Find where the given text appears and provide that cell's center as (X, Y) coordinate. 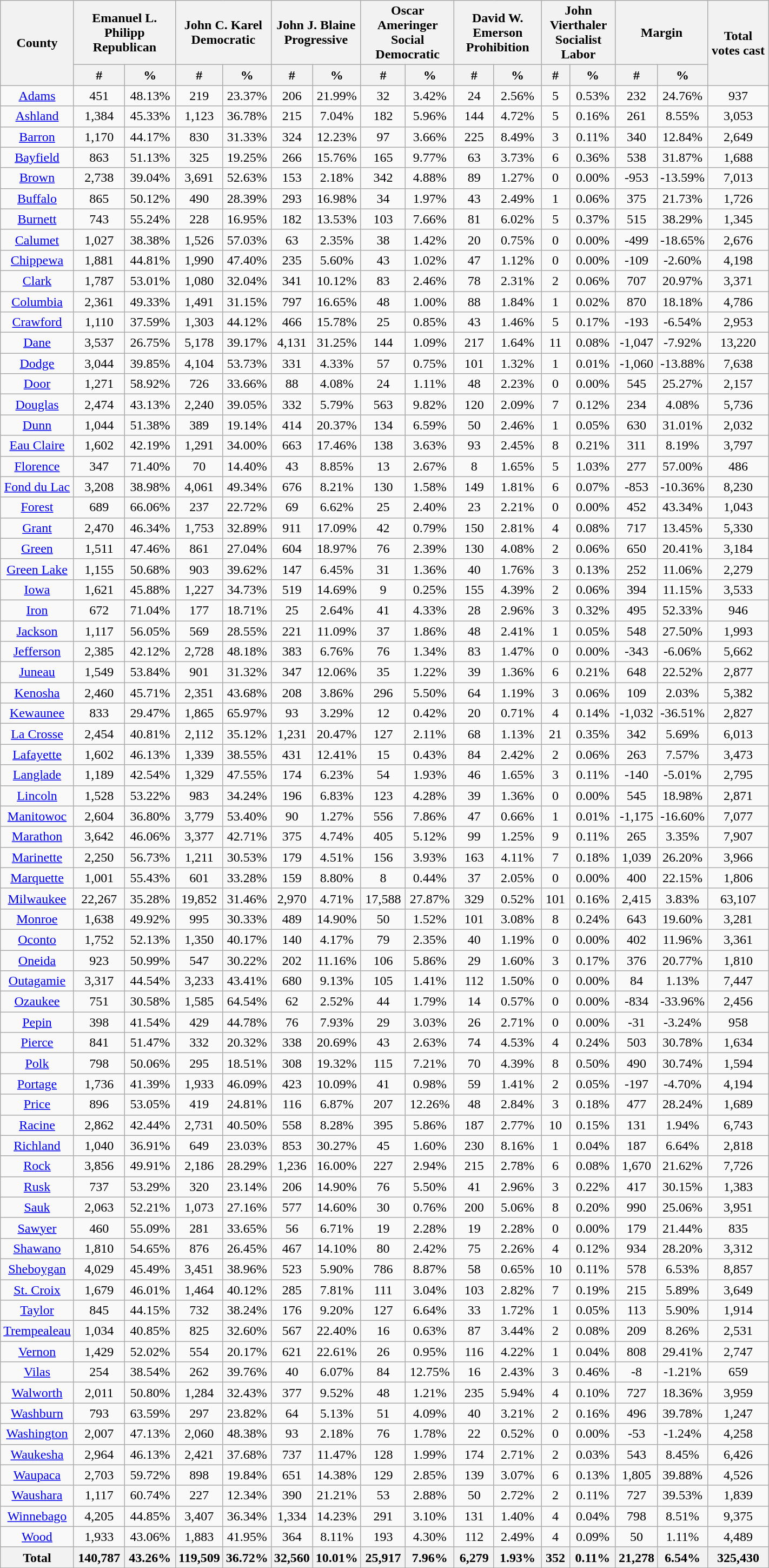
Marquette (37, 878)
2,604 (99, 816)
6.54% (682, 1557)
-16.60% (682, 816)
1,073 (199, 1207)
Trempealeau (37, 1331)
0.10% (593, 1393)
14.38% (336, 1475)
958 (739, 1022)
Eau Claire (37, 446)
155 (474, 590)
1,271 (99, 384)
8.51% (682, 1516)
0.57% (517, 1002)
12.26% (429, 1104)
32 (383, 96)
11.47% (336, 1454)
3,184 (739, 548)
Sheboygan (37, 1269)
0.35% (593, 734)
196 (292, 796)
68 (474, 734)
14.40% (247, 466)
7.57% (682, 755)
2,738 (99, 178)
1,549 (99, 672)
389 (199, 425)
8.55% (682, 116)
3.07% (517, 1475)
43.34% (682, 507)
John C. KarelDemocratic (223, 32)
0.95% (429, 1352)
13.53% (336, 219)
1.64% (517, 343)
Buffalo (37, 199)
46.09% (247, 1084)
11.15% (682, 590)
Green Lake (37, 569)
Marinette (37, 857)
1.99% (429, 1454)
123 (383, 796)
297 (199, 1413)
2,649 (739, 137)
232 (636, 96)
51.13% (150, 157)
30.78% (682, 1043)
28.55% (247, 631)
38.98% (150, 487)
5.60% (336, 260)
6.07% (336, 1372)
20.77% (682, 960)
7,077 (739, 816)
3.66% (429, 137)
Douglas (37, 405)
0.53% (593, 96)
0.37% (593, 219)
556 (383, 816)
3.29% (336, 713)
3,533 (739, 590)
0.15% (593, 1125)
2,250 (99, 857)
4,029 (99, 1269)
23.14% (247, 1187)
12.34% (247, 1496)
4.72% (517, 116)
47.40% (247, 260)
12.23% (336, 137)
2,421 (199, 1454)
39.76% (247, 1372)
18.98% (682, 796)
9,375 (739, 1516)
Vilas (37, 1372)
503 (636, 1043)
423 (292, 1084)
46.01% (150, 1290)
Washington (37, 1434)
870 (636, 301)
23.03% (247, 1146)
69 (292, 507)
Milwaukee (37, 898)
44.78% (247, 1022)
-8 (636, 1372)
325,430 (739, 1557)
6.45% (336, 569)
45.33% (150, 116)
726 (199, 384)
5.12% (429, 837)
6.76% (336, 652)
35 (383, 672)
3.03% (429, 1022)
-36.51% (682, 713)
128 (383, 1454)
4,786 (739, 301)
87 (474, 1331)
-193 (636, 322)
-140 (636, 775)
8,857 (739, 1269)
La Crosse (37, 734)
28.39% (247, 199)
50.12% (150, 199)
983 (199, 796)
31.25% (336, 343)
901 (199, 672)
30.22% (247, 960)
0.20% (593, 1207)
3,312 (739, 1248)
2.21% (517, 507)
44.85% (150, 1516)
2,970 (292, 898)
2,186 (199, 1166)
-853 (636, 487)
277 (636, 466)
22 (474, 1434)
2.63% (429, 1043)
548 (636, 631)
12 (383, 713)
-3.24% (682, 1022)
30.33% (247, 919)
18.71% (247, 610)
1,526 (199, 240)
57.00% (682, 466)
46.34% (150, 528)
28 (474, 610)
8.45% (682, 1454)
11.06% (682, 569)
0.14% (593, 713)
80 (383, 1248)
6,013 (739, 734)
52.13% (150, 940)
1,993 (739, 631)
33.66% (247, 384)
Washburn (37, 1413)
417 (636, 1187)
1.50% (517, 981)
31.87% (682, 157)
49.91% (150, 1166)
21.62% (682, 1166)
9.13% (336, 981)
17,588 (383, 898)
21.99% (336, 96)
659 (739, 1372)
1,787 (99, 281)
-18.65% (682, 240)
20.97% (682, 281)
58 (474, 1269)
995 (199, 919)
863 (99, 157)
2,385 (99, 652)
1.00% (429, 301)
42.71% (247, 837)
44.81% (150, 260)
563 (383, 405)
281 (199, 1228)
-6.06% (682, 652)
22.52% (682, 672)
37.68% (247, 1454)
2,953 (739, 322)
2,157 (739, 384)
341 (292, 281)
57.03% (247, 240)
3,451 (199, 1269)
451 (99, 96)
-31 (636, 1022)
35.28% (150, 898)
140,787 (99, 1557)
13,220 (739, 343)
Total votes cast (739, 43)
2,456 (739, 1002)
49.34% (247, 487)
75 (474, 1248)
3.73% (517, 157)
601 (199, 878)
Dunn (37, 425)
17.09% (336, 528)
43.13% (150, 405)
Adams (37, 96)
1.97% (429, 199)
519 (292, 590)
3,317 (99, 981)
3.35% (682, 837)
18.18% (682, 301)
431 (292, 755)
2,747 (739, 1352)
2.88% (429, 1496)
109 (636, 693)
4,194 (739, 1084)
786 (383, 1269)
24.81% (247, 1104)
7.21% (429, 1063)
15 (383, 755)
1,881 (99, 260)
-1.24% (682, 1434)
Grant (37, 528)
825 (199, 1331)
106 (383, 960)
44.12% (247, 322)
39.53% (682, 1496)
Waukesha (37, 1454)
20.37% (336, 425)
21.44% (682, 1228)
4.88% (429, 178)
1,027 (99, 240)
19.14% (247, 425)
39.17% (247, 343)
2,351 (199, 693)
7,013 (739, 178)
689 (99, 507)
6.59% (429, 425)
40.50% (247, 1125)
52.21% (150, 1207)
2.67% (429, 466)
14.60% (336, 1207)
71.40% (150, 466)
643 (636, 919)
26.75% (150, 343)
30.27% (336, 1146)
395 (383, 1125)
53.84% (150, 672)
0.98% (429, 1084)
1,189 (99, 775)
0.42% (429, 713)
1,291 (199, 446)
26.20% (682, 857)
Jefferson (37, 652)
16.00% (336, 1166)
2.94% (429, 1166)
Outagamie (37, 981)
30.58% (150, 1002)
115 (383, 1063)
261 (636, 116)
46.06% (150, 837)
8.85% (336, 466)
31.46% (247, 898)
1,429 (99, 1352)
159 (292, 878)
2.11% (429, 734)
0.03% (593, 1454)
23.82% (247, 1413)
4.17% (336, 940)
Clark (37, 281)
2.23% (517, 384)
1.86% (429, 631)
1.52% (429, 919)
466 (292, 322)
Iowa (37, 590)
398 (99, 1022)
Lafayette (37, 755)
865 (99, 199)
1,594 (739, 1063)
1.40% (517, 1516)
41.54% (150, 1022)
39.88% (682, 1475)
648 (636, 672)
Richland (37, 1146)
30.53% (247, 857)
45 (383, 1146)
1,043 (739, 507)
0.85% (429, 322)
Oconto (37, 940)
1,752 (99, 940)
59 (474, 1084)
0.66% (517, 816)
42.19% (150, 446)
23.37% (247, 96)
376 (636, 960)
2.40% (429, 507)
6,743 (739, 1125)
19.84% (247, 1475)
32.43% (247, 1393)
27.16% (247, 1207)
Monroe (37, 919)
2.85% (429, 1475)
56.05% (150, 631)
390 (292, 1496)
1,284 (199, 1393)
21.21% (336, 1496)
0.19% (593, 1290)
20.47% (336, 734)
-4.70% (682, 1084)
1.03% (593, 466)
7.96% (429, 1557)
-1,060 (636, 363)
7.86% (429, 816)
Dane (37, 343)
50.68% (150, 569)
293 (292, 199)
2,279 (739, 569)
325 (199, 157)
2,964 (99, 1454)
2,474 (99, 405)
4.11% (517, 857)
-53 (636, 1434)
163 (474, 857)
6.02% (517, 219)
1,170 (99, 137)
1.09% (429, 343)
1.47% (517, 652)
3,208 (99, 487)
41.95% (247, 1537)
5,736 (739, 405)
0.71% (517, 713)
3.93% (429, 857)
43.68% (247, 693)
6,279 (474, 1557)
147 (292, 569)
46 (474, 775)
2.39% (429, 548)
543 (636, 1454)
County (37, 43)
4.30% (429, 1537)
1,689 (739, 1104)
Pepin (37, 1022)
486 (739, 466)
2.31% (517, 281)
25.06% (682, 1207)
Sawyer (37, 1228)
4,526 (739, 1475)
1,123 (199, 116)
672 (99, 610)
1,865 (199, 713)
59.72% (150, 1475)
-5.01% (682, 775)
2,862 (99, 1125)
1,155 (99, 569)
47.13% (150, 1434)
2,011 (99, 1393)
4.51% (336, 857)
0.32% (593, 610)
29.41% (682, 1352)
8,230 (739, 487)
42.12% (150, 652)
4.71% (336, 898)
308 (292, 1063)
3,233 (199, 981)
8.19% (682, 446)
St. Croix (37, 1290)
38.55% (247, 755)
-1,175 (636, 816)
1,670 (636, 1166)
113 (636, 1311)
217 (474, 343)
111 (383, 1290)
19,852 (199, 898)
743 (99, 219)
71.04% (150, 610)
Walworth (37, 1393)
0.09% (593, 1537)
Crawford (37, 322)
3,473 (739, 755)
6.71% (336, 1228)
1,511 (99, 548)
2,454 (99, 734)
Portage (37, 1084)
8.80% (336, 878)
Taylor (37, 1311)
156 (383, 857)
0.02% (593, 301)
John J. BlaineProgressive (316, 32)
40.17% (247, 940)
27.04% (247, 548)
105 (383, 981)
2,731 (199, 1125)
5.06% (517, 1207)
129 (383, 1475)
7.66% (429, 219)
10.12% (336, 281)
-109 (636, 260)
1.22% (429, 672)
33.65% (247, 1228)
52.33% (682, 610)
Manitowoc (37, 816)
40.12% (247, 1290)
228 (199, 219)
1,247 (739, 1413)
-1.21% (682, 1372)
237 (199, 507)
209 (636, 1331)
Vernon (37, 1352)
1,736 (99, 1084)
40.85% (150, 1331)
47.46% (150, 548)
3.63% (429, 446)
54 (383, 775)
20.41% (682, 548)
1.76% (517, 569)
793 (99, 1413)
Iron (37, 610)
Chippewa (37, 260)
John VierthalerSocialist Labor (579, 32)
797 (292, 301)
52.02% (150, 1352)
311 (636, 446)
937 (739, 96)
383 (292, 652)
0.36% (593, 157)
55.09% (150, 1228)
45.71% (150, 693)
0.65% (517, 1269)
8.26% (682, 1331)
5,330 (739, 528)
3.86% (336, 693)
Racine (37, 1125)
1,080 (199, 281)
29.47% (150, 713)
-7.92% (682, 343)
3,951 (739, 1207)
3.21% (517, 1413)
165 (383, 157)
34.73% (247, 590)
1.78% (429, 1434)
Winnebago (37, 1516)
0.22% (593, 1187)
990 (636, 1207)
2,703 (99, 1475)
680 (292, 981)
3,281 (739, 919)
554 (199, 1352)
0.76% (429, 1207)
1,990 (199, 260)
45.88% (150, 590)
53.22% (150, 796)
1,753 (199, 528)
Kewaunee (37, 713)
489 (292, 919)
30.74% (682, 1063)
4,198 (739, 260)
340 (636, 137)
-2.60% (682, 260)
4,489 (739, 1537)
Margin (661, 32)
Dodge (37, 363)
2,877 (739, 672)
43.06% (150, 1537)
74 (474, 1043)
538 (636, 157)
2,460 (99, 693)
3,053 (739, 116)
578 (636, 1269)
876 (199, 1248)
1,039 (636, 857)
31.32% (247, 672)
1,044 (99, 425)
830 (199, 137)
44.15% (150, 1311)
Rock (37, 1166)
31.15% (247, 301)
31 (383, 569)
649 (199, 1146)
1,806 (739, 878)
1.21% (429, 1393)
707 (636, 281)
-197 (636, 1084)
13.45% (682, 528)
-13.88% (682, 363)
495 (636, 610)
177 (199, 610)
Door (37, 384)
2,676 (739, 240)
1,384 (99, 116)
1.12% (517, 260)
51.38% (150, 425)
1,883 (199, 1537)
6,426 (739, 1454)
53.01% (150, 281)
3,797 (739, 446)
20.17% (247, 1352)
4,205 (99, 1516)
8.49% (517, 137)
34.24% (247, 796)
1.72% (517, 1311)
48.38% (247, 1434)
Total (37, 1557)
15.76% (336, 157)
11.96% (682, 940)
266 (292, 157)
60.74% (150, 1496)
515 (636, 219)
1.94% (682, 1125)
2,818 (739, 1146)
-13.59% (682, 178)
3,966 (739, 857)
477 (636, 1104)
5.89% (682, 1290)
41.39% (150, 1084)
2,112 (199, 734)
40.81% (150, 734)
207 (383, 1104)
140 (292, 940)
90 (292, 816)
Jackson (37, 631)
1.81% (517, 487)
230 (474, 1146)
296 (383, 693)
2,361 (99, 301)
Pierce (37, 1043)
1,383 (739, 1187)
15.78% (336, 322)
5.94% (517, 1393)
717 (636, 528)
1,688 (739, 157)
Marathon (37, 837)
419 (199, 1104)
833 (99, 713)
3,044 (99, 363)
835 (739, 1228)
1,621 (99, 590)
2,240 (199, 405)
38.24% (247, 1311)
3.10% (429, 1516)
911 (292, 528)
7.93% (336, 1022)
467 (292, 1248)
5.79% (336, 405)
64.54% (247, 1002)
2.45% (517, 446)
32,560 (292, 1557)
43.26% (150, 1557)
234 (636, 405)
1,528 (99, 796)
39.05% (247, 405)
1,334 (292, 1516)
25,917 (383, 1557)
219 (199, 96)
9.82% (429, 405)
3.44% (517, 1331)
119,509 (199, 1557)
-6.54% (682, 322)
Green (37, 548)
120 (474, 405)
38 (383, 240)
4.09% (429, 1413)
7,907 (739, 837)
5,382 (739, 693)
1.46% (517, 322)
11 (556, 343)
37.59% (150, 322)
16.65% (336, 301)
400 (636, 878)
2.26% (517, 1248)
34.00% (247, 446)
18.51% (247, 1063)
12.06% (336, 672)
7,447 (739, 981)
2.03% (682, 693)
845 (99, 1311)
26.45% (247, 1248)
1,805 (636, 1475)
903 (199, 569)
3,361 (739, 940)
20.32% (247, 1043)
14.23% (336, 1516)
97 (383, 137)
252 (636, 569)
38.38% (150, 240)
3,642 (99, 837)
30.15% (682, 1187)
33 (474, 1311)
262 (199, 1372)
28.24% (682, 1104)
79 (383, 940)
2,871 (739, 796)
2,007 (99, 1434)
48.13% (150, 96)
50.99% (150, 960)
3.08% (517, 919)
10.09% (336, 1084)
604 (292, 548)
193 (383, 1537)
150 (474, 528)
3.83% (682, 898)
6.83% (336, 796)
22.40% (336, 1331)
2,063 (99, 1207)
414 (292, 425)
1,464 (199, 1290)
Ashland (37, 116)
-10.36% (682, 487)
751 (99, 1002)
841 (99, 1043)
265 (636, 837)
429 (199, 1022)
62 (292, 1002)
24.76% (682, 96)
Waushara (37, 1496)
-1,047 (636, 343)
39.04% (150, 178)
946 (739, 610)
22.15% (682, 878)
4.74% (336, 837)
630 (636, 425)
0.50% (593, 1063)
19.60% (682, 919)
Juneau (37, 672)
8.16% (517, 1146)
4,061 (199, 487)
853 (292, 1146)
0.46% (593, 1372)
38.54% (150, 1372)
202 (292, 960)
-953 (636, 178)
2.77% (517, 1125)
Ozaukee (37, 1002)
Oscar AmeringerSocial Democratic (408, 32)
20.69% (336, 1043)
291 (383, 1516)
44.17% (150, 137)
-1,032 (636, 713)
621 (292, 1352)
139 (474, 1475)
Sauk (37, 1207)
1,634 (739, 1043)
1.79% (429, 1002)
452 (636, 507)
39.85% (150, 363)
1,034 (99, 1331)
200 (474, 1207)
1,726 (739, 199)
55.43% (150, 878)
-499 (636, 240)
221 (292, 631)
1,227 (199, 590)
17.46% (336, 446)
18.36% (682, 1393)
53 (383, 1496)
34 (383, 199)
2,415 (636, 898)
208 (292, 693)
3,691 (199, 178)
861 (199, 548)
53.29% (150, 1187)
7,638 (739, 363)
9.52% (336, 1393)
1,350 (199, 940)
5,178 (199, 343)
0.07% (593, 487)
1.02% (429, 260)
Wood (37, 1537)
44 (383, 1002)
934 (636, 1248)
57 (383, 363)
Oneida (37, 960)
48.18% (247, 652)
1.58% (429, 487)
Columbia (37, 301)
225 (474, 137)
650 (636, 548)
56.73% (150, 857)
329 (474, 898)
4,258 (739, 1434)
1,839 (739, 1496)
28.29% (247, 1166)
1.34% (429, 652)
53.05% (150, 1104)
14.10% (336, 1248)
2.64% (336, 610)
-834 (636, 1002)
11.16% (336, 960)
558 (292, 1125)
5,662 (739, 652)
1.84% (517, 301)
263 (636, 755)
10.01% (336, 1557)
331 (292, 363)
523 (292, 1269)
567 (292, 1331)
50.06% (150, 1063)
364 (292, 1537)
19.32% (336, 1063)
43.41% (247, 981)
27.50% (682, 631)
2.72% (517, 1496)
2,795 (739, 775)
4,104 (199, 363)
36.91% (150, 1146)
Barron (37, 137)
1,001 (99, 878)
3,959 (739, 1393)
18.97% (336, 548)
4.53% (517, 1043)
Kenosha (37, 693)
285 (292, 1290)
21 (556, 734)
2.09% (517, 405)
0.79% (429, 528)
1,303 (199, 322)
460 (99, 1228)
38.96% (247, 1269)
39.78% (682, 1413)
377 (292, 1393)
923 (99, 960)
56 (292, 1228)
-343 (636, 652)
36.72% (247, 1557)
39.62% (247, 569)
Bayfield (37, 157)
2,032 (739, 425)
1,211 (199, 857)
Brown (37, 178)
16.98% (336, 199)
27.87% (429, 898)
3,649 (739, 1290)
1,914 (739, 1311)
4,131 (292, 343)
65.97% (247, 713)
3,779 (199, 816)
2.43% (517, 1372)
394 (636, 590)
320 (199, 1187)
352 (556, 1557)
254 (99, 1372)
569 (199, 631)
5.96% (429, 116)
Forest (37, 507)
663 (292, 446)
2.41% (517, 631)
6.62% (336, 507)
8.11% (336, 1537)
21,278 (636, 1557)
63,107 (739, 898)
176 (292, 1311)
36.34% (247, 1516)
8.21% (336, 487)
8.28% (336, 1125)
30 (383, 1207)
38.29% (682, 219)
732 (199, 1311)
14.69% (336, 590)
138 (383, 446)
5.69% (682, 734)
651 (292, 1475)
89 (474, 178)
3.42% (429, 96)
47.55% (247, 775)
22.61% (336, 1352)
134 (383, 425)
402 (636, 940)
324 (292, 137)
78 (474, 281)
1,679 (99, 1290)
0.25% (429, 590)
547 (199, 960)
1,231 (292, 734)
0.63% (429, 1331)
3,856 (99, 1166)
2,060 (199, 1434)
81 (474, 219)
22.72% (247, 507)
3.04% (429, 1290)
6.87% (336, 1104)
31.33% (247, 137)
55.24% (150, 219)
2.78% (517, 1166)
25.27% (682, 384)
99 (474, 837)
42.44% (150, 1125)
23 (474, 507)
28.20% (682, 1248)
2.56% (517, 96)
3,377 (199, 837)
1,339 (199, 755)
577 (292, 1207)
49.92% (150, 919)
42 (383, 528)
19.25% (247, 157)
32.89% (247, 528)
Emanuel L. PhilippRepublican (124, 32)
7,726 (739, 1166)
13 (383, 466)
66.06% (150, 507)
1.32% (517, 363)
496 (636, 1413)
0.44% (429, 878)
16.95% (247, 219)
Shawano (37, 1248)
2,827 (739, 713)
51.47% (150, 1043)
58.92% (150, 384)
36.78% (247, 116)
3,371 (739, 281)
33.28% (247, 878)
405 (383, 837)
7.81% (336, 1290)
49.33% (150, 301)
2.05% (517, 878)
Fond du Lac (37, 487)
1,110 (99, 322)
35.12% (247, 734)
53.40% (247, 816)
52.63% (247, 178)
1,329 (199, 775)
50.80% (150, 1393)
2.82% (517, 1290)
42.54% (150, 775)
54.65% (150, 1248)
1,638 (99, 919)
5.13% (336, 1413)
14 (474, 1002)
Calumet (37, 240)
2,728 (199, 652)
36.80% (150, 816)
53.73% (247, 363)
31.01% (682, 425)
Rusk (37, 1187)
32.60% (247, 1331)
149 (474, 487)
1,040 (99, 1146)
11.09% (336, 631)
898 (199, 1475)
22,267 (99, 898)
4.28% (429, 796)
Lincoln (37, 796)
Burnett (37, 219)
808 (636, 1352)
12.75% (429, 1372)
3,537 (99, 343)
2.84% (517, 1104)
338 (292, 1043)
2.52% (336, 1002)
7.04% (336, 116)
0.43% (429, 755)
3,407 (199, 1516)
2,470 (99, 528)
44.54% (150, 981)
Polk (37, 1063)
1,236 (292, 1166)
676 (292, 487)
-33.96% (682, 1002)
1,345 (739, 219)
153 (292, 178)
21.73% (682, 199)
6.23% (336, 775)
12.84% (682, 137)
2.81% (517, 528)
Florence (37, 466)
1,491 (199, 301)
9.77% (429, 157)
1.42% (429, 240)
1.25% (517, 837)
12.41% (336, 755)
Langlade (37, 775)
32.04% (247, 281)
45.49% (150, 1269)
2,531 (739, 1331)
295 (199, 1063)
4.22% (517, 1352)
63.59% (150, 1413)
896 (99, 1104)
9.20% (336, 1311)
51 (383, 1413)
6.53% (682, 1269)
David W. EmersonProhibition (498, 32)
Waupaca (37, 1475)
1,585 (199, 1002)
Price (37, 1104)
8.87% (429, 1269)
